Determine the (X, Y) coordinate at the center of the cell enclosing the given text.  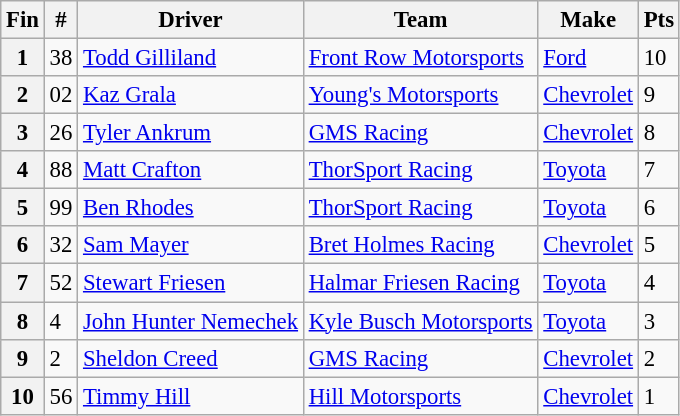
Pts (658, 20)
88 (60, 170)
Todd Gilliland (191, 58)
56 (60, 396)
32 (60, 245)
Ford (588, 58)
Front Row Motorsports (420, 58)
Team (420, 20)
52 (60, 283)
Make (588, 20)
Fin (23, 20)
Sam Mayer (191, 245)
02 (60, 95)
Matt Crafton (191, 170)
Hill Motorsports (420, 396)
Young's Motorsports (420, 95)
Timmy Hill (191, 396)
Driver (191, 20)
Kyle Busch Motorsports (420, 321)
Stewart Friesen (191, 283)
Kaz Grala (191, 95)
Halmar Friesen Racing (420, 283)
Sheldon Creed (191, 358)
99 (60, 208)
Bret Holmes Racing (420, 245)
Tyler Ankrum (191, 133)
John Hunter Nemechek (191, 321)
Ben Rhodes (191, 208)
38 (60, 58)
26 (60, 133)
# (60, 20)
